Search for the cell housing the specified text and yield its (X, Y) center coordinate. 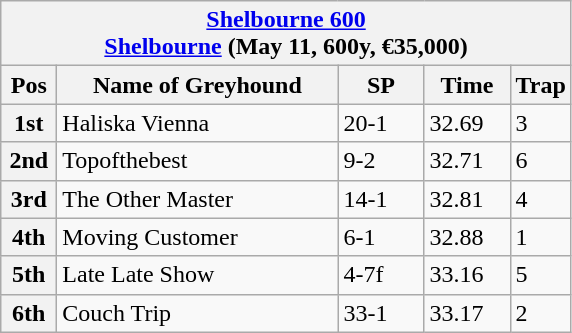
Haliska Vienna (198, 123)
32.88 (467, 237)
Name of Greyhound (198, 85)
6 (540, 161)
Topofthebest (198, 161)
2 (540, 313)
4 (540, 199)
Moving Customer (198, 237)
1st (29, 123)
33.16 (467, 275)
5th (29, 275)
5 (540, 275)
Late Late Show (198, 275)
Trap (540, 85)
SP (381, 85)
6-1 (381, 237)
4-7f (381, 275)
32.71 (467, 161)
14-1 (381, 199)
Shelbourne 600 Shelbourne (May 11, 600y, €35,000) (286, 34)
33-1 (381, 313)
33.17 (467, 313)
Couch Trip (198, 313)
3rd (29, 199)
32.81 (467, 199)
1 (540, 237)
Time (467, 85)
2nd (29, 161)
6th (29, 313)
Pos (29, 85)
32.69 (467, 123)
20-1 (381, 123)
3 (540, 123)
9-2 (381, 161)
4th (29, 237)
The Other Master (198, 199)
